For the text-containing cell, return its midpoint in [x, y] coordinate format. 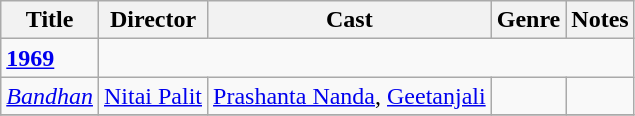
Director [152, 20]
Notes [600, 20]
Bandhan [50, 96]
Genre [528, 20]
Nitai Palit [152, 96]
Cast [350, 20]
Title [50, 20]
1969 [50, 58]
Prashanta Nanda, Geetanjali [350, 96]
